Locate the cell with the specified text and output its [x, y] center coordinate. 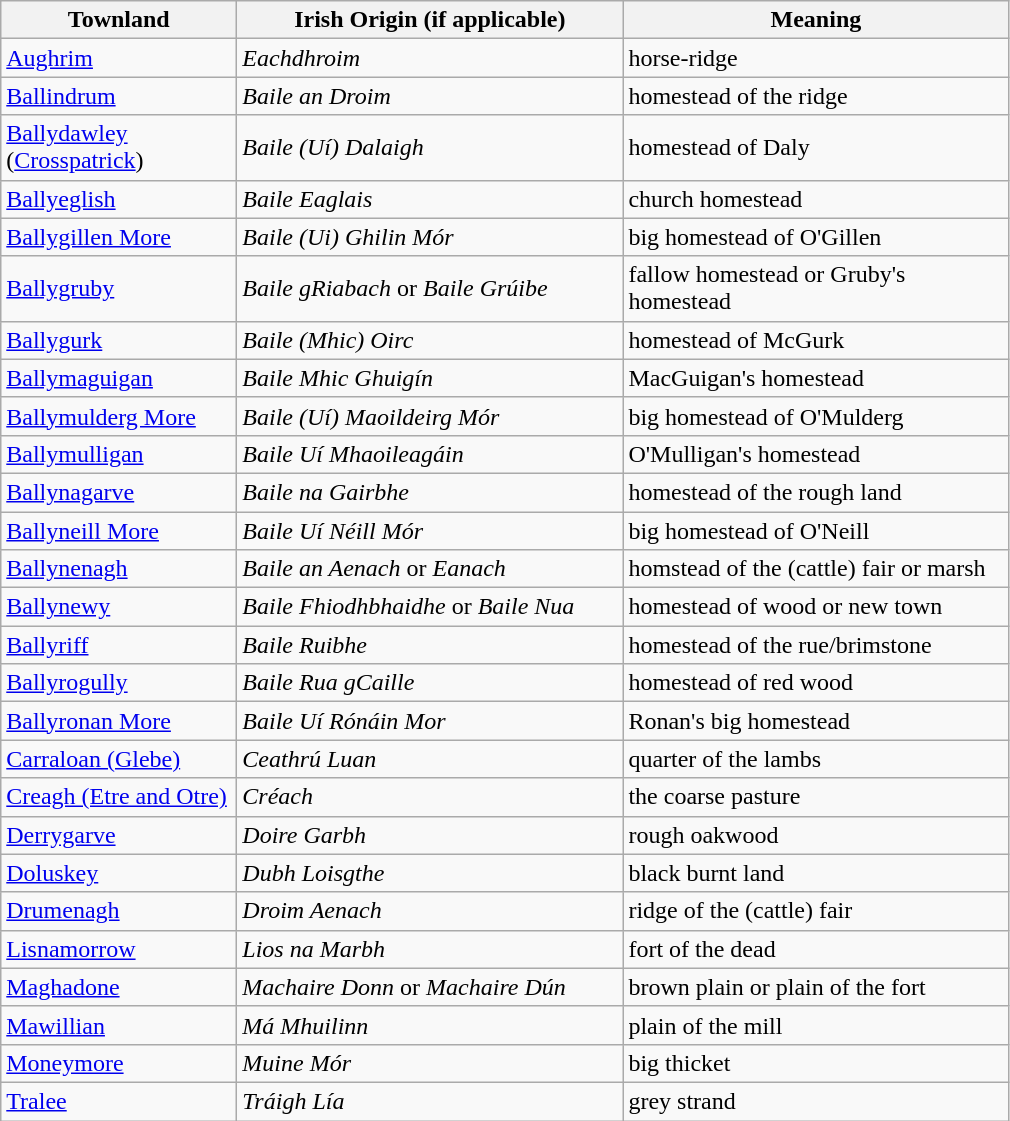
homestead of Daly [816, 148]
Baile gRiabach or Baile Grúibe [430, 288]
homestead of the rough land [816, 492]
Creagh (Etre and Otre) [119, 797]
Irish Origin (if applicable) [430, 20]
Baile Eaglais [430, 199]
Ronan's big homestead [816, 721]
Ballymaguigan [119, 378]
big thicket [816, 1063]
Meaning [816, 20]
Má Mhuilinn [430, 1025]
Doluskey [119, 873]
Ballydawley (Crosspatrick) [119, 148]
big homestead of O'Gillen [816, 237]
Ballynenagh [119, 569]
church homestead [816, 199]
homestead of wood or new town [816, 607]
Townland [119, 20]
Baile (Uí) Dalaigh [430, 148]
Baile an Droim [430, 96]
Ballyeglish [119, 199]
Baile (Mhic) Oirc [430, 340]
homestead of red wood [816, 683]
Ballynagarve [119, 492]
horse-ridge [816, 58]
Ballyrogully [119, 683]
Baile Mhic Ghuigín [430, 378]
Aughrim [119, 58]
Eachdhroim [430, 58]
Baile Uí Mhaoileagáin [430, 454]
ridge of the (cattle) fair [816, 911]
Moneymore [119, 1063]
Ballymulligan [119, 454]
Ballyriff [119, 645]
Baile Uí Néill Mór [430, 531]
Baile (Ui) Ghilin Mór [430, 237]
Ballygurk [119, 340]
brown plain or plain of the fort [816, 987]
Baile Rua gCaille [430, 683]
quarter of the lambs [816, 759]
big homestead of O'Neill [816, 531]
MacGuigan's homestead [816, 378]
the coarse pasture [816, 797]
O'Mulligan's homestead [816, 454]
Carraloan (Glebe) [119, 759]
plain of the mill [816, 1025]
Ballynewy [119, 607]
Baile Fhiodhbhaidhe or Baile Nua [430, 607]
Lios na Marbh [430, 949]
homestead of the ridge [816, 96]
Tralee [119, 1101]
Dubh Loisgthe [430, 873]
fort of the dead [816, 949]
Doire Garbh [430, 835]
Ballygruby [119, 288]
Baile na Gairbhe [430, 492]
Maghadone [119, 987]
Ballyneill More [119, 531]
Ballymulderg More [119, 416]
Baile an Aenach or Eanach [430, 569]
Lisnamorrow [119, 949]
Baile (Uí) Maoildeirg Mór [430, 416]
Derrygarve [119, 835]
Tráigh Lía [430, 1101]
Ballygillen More [119, 237]
Ceathrú Luan [430, 759]
Drumenagh [119, 911]
Ballyronan More [119, 721]
homestead of the rue/brimstone [816, 645]
fallow homestead or Gruby's homestead [816, 288]
grey strand [816, 1101]
big homestead of O'Mulderg [816, 416]
Droim Aenach [430, 911]
Mawillian [119, 1025]
rough oakwood [816, 835]
homestead of McGurk [816, 340]
black burnt land [816, 873]
Ballindrum [119, 96]
Muine Mór [430, 1063]
Créach [430, 797]
Machaire Donn or Machaire Dún [430, 987]
Baile Ruibhe [430, 645]
homstead of the (cattle) fair or marsh [816, 569]
Baile Uí Rónáin Mor [430, 721]
